Output the [X, Y] coordinate of the center of the cell containing the given text.  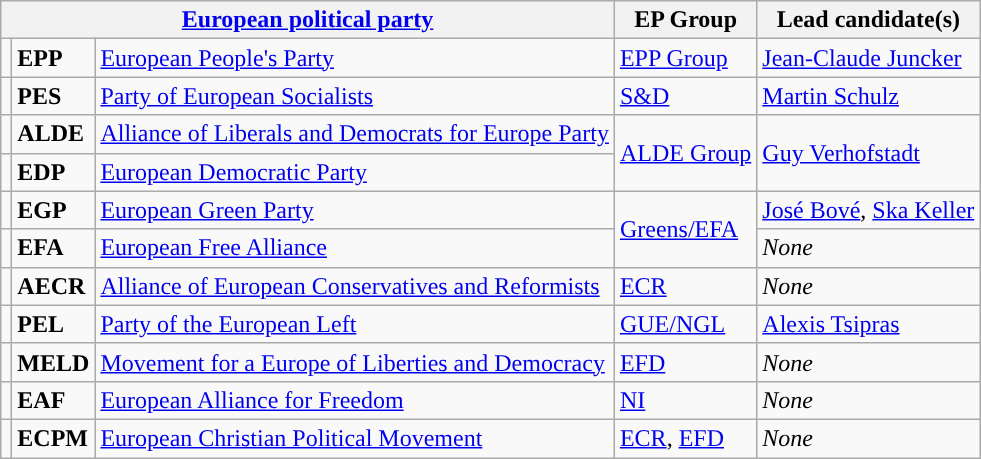
Lead candidate(s) [868, 20]
European Christian Political Movement [355, 438]
ECPM [54, 438]
European People's Party [355, 58]
ECR [685, 286]
Alexis Tsipras [868, 324]
ALDE [54, 134]
AECR [54, 286]
European Green Party [355, 210]
European Democratic Party [355, 172]
EP Group [685, 20]
NI [685, 400]
ECR, EFD [685, 438]
Party of European Socialists [355, 96]
Alliance of Liberals and Democrats for Europe Party [355, 134]
European Alliance for Freedom [355, 400]
Party of the European Left [355, 324]
Jean-Claude Juncker [868, 58]
Greens/EFA [685, 229]
S&D [685, 96]
MELD [54, 362]
PES [54, 96]
EFD [685, 362]
PEL [54, 324]
Movement for a Europe of Liberties and Democracy [355, 362]
GUE/NGL [685, 324]
ALDE Group [685, 153]
EPP [54, 58]
European Free Alliance [355, 248]
EPP Group [685, 58]
EFA [54, 248]
EGP [54, 210]
EAF [54, 400]
EDP [54, 172]
Alliance of European Conservatives and Reformists [355, 286]
José Bové, Ska Keller [868, 210]
Guy Verhofstadt [868, 153]
European political party [308, 20]
Martin Schulz [868, 96]
